Scan for the cell matching the given text and deliver its [X, Y] coordinate at center. 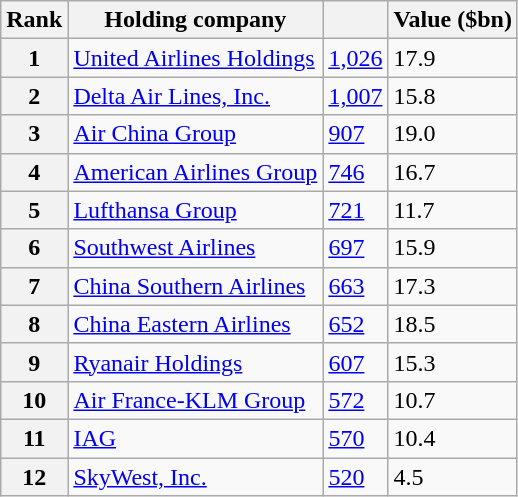
Lufthansa Group [196, 210]
721 [356, 210]
American Airlines Group [196, 172]
Holding company [196, 20]
15.3 [453, 362]
6 [34, 248]
4.5 [453, 477]
4 [34, 172]
10.4 [453, 438]
15.8 [453, 96]
570 [356, 438]
907 [356, 134]
2 [34, 96]
China Southern Airlines [196, 286]
15.9 [453, 248]
1,026 [356, 58]
5 [34, 210]
12 [34, 477]
Air France-KLM Group [196, 400]
1,007 [356, 96]
Ryanair Holdings [196, 362]
19.0 [453, 134]
17.9 [453, 58]
607 [356, 362]
1 [34, 58]
Rank [34, 20]
Delta Air Lines, Inc. [196, 96]
3 [34, 134]
SkyWest, Inc. [196, 477]
17.3 [453, 286]
Value ($bn) [453, 20]
United Airlines Holdings [196, 58]
18.5 [453, 324]
746 [356, 172]
8 [34, 324]
IAG [196, 438]
11.7 [453, 210]
China Eastern Airlines [196, 324]
520 [356, 477]
663 [356, 286]
10.7 [453, 400]
7 [34, 286]
10 [34, 400]
572 [356, 400]
Air China Group [196, 134]
16.7 [453, 172]
652 [356, 324]
9 [34, 362]
Southwest Airlines [196, 248]
11 [34, 438]
697 [356, 248]
